Output the (X, Y) coordinate of the center of the cell containing the given text.  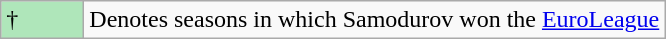
† (42, 20)
Denotes seasons in which Samodurov won the EuroLeague (374, 20)
